For the text-containing cell, return its midpoint in (x, y) coordinate format. 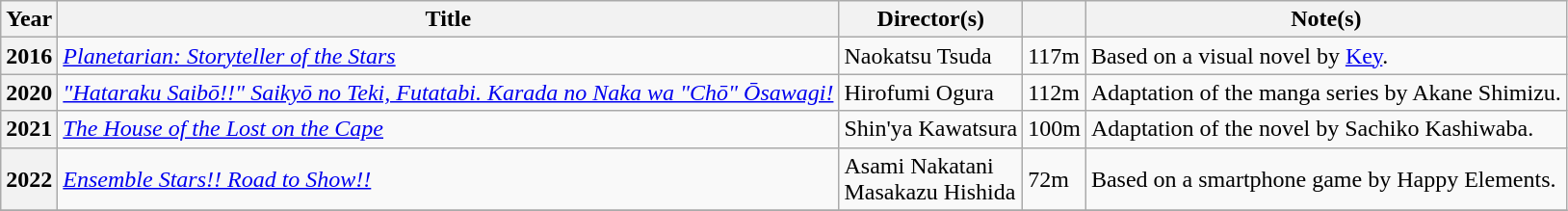
100m (1055, 129)
2021 (29, 129)
Note(s) (1325, 19)
Director(s) (930, 19)
Title (449, 19)
2016 (29, 56)
117m (1055, 56)
Naokatsu Tsuda (930, 56)
Based on a visual novel by Key. (1325, 56)
Asami NakataniMasakazu Hishida (930, 179)
112m (1055, 92)
Planetarian: Storyteller of the Stars (449, 56)
2020 (29, 92)
Hirofumi Ogura (930, 92)
Based on a smartphone game by Happy Elements. (1325, 179)
Year (29, 19)
Shin'ya Kawatsura (930, 129)
2022 (29, 179)
72m (1055, 179)
Adaptation of the manga series by Akane Shimizu. (1325, 92)
Ensemble Stars!! Road to Show!! (449, 179)
The House of the Lost on the Cape (449, 129)
"Hataraku Saibō!!" Saikyō no Teki, Futatabi. Karada no Naka wa "Chō" Ōsawagi! (449, 92)
Adaptation of the novel by Sachiko Kashiwaba. (1325, 129)
